Identify which cell holds the provided text, then report its (x, y) central coordinate. 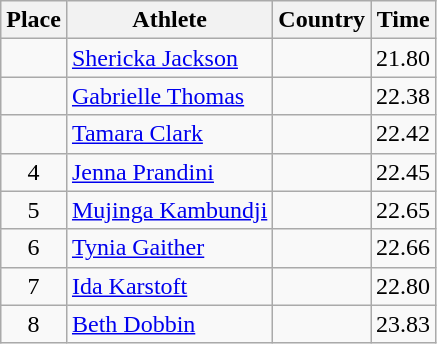
5 (34, 210)
23.83 (404, 324)
Country (322, 20)
4 (34, 172)
22.42 (404, 134)
Shericka Jackson (169, 58)
22.66 (404, 248)
Tynia Gaither (169, 248)
Jenna Prandini (169, 172)
Gabrielle Thomas (169, 96)
22.38 (404, 96)
Place (34, 20)
6 (34, 248)
22.45 (404, 172)
Ida Karstoft (169, 286)
Beth Dobbin (169, 324)
8 (34, 324)
21.80 (404, 58)
22.65 (404, 210)
Tamara Clark (169, 134)
7 (34, 286)
Time (404, 20)
Mujinga Kambundji (169, 210)
22.80 (404, 286)
Athlete (169, 20)
